Scan for the cell matching the given text and deliver its [X, Y] coordinate at center. 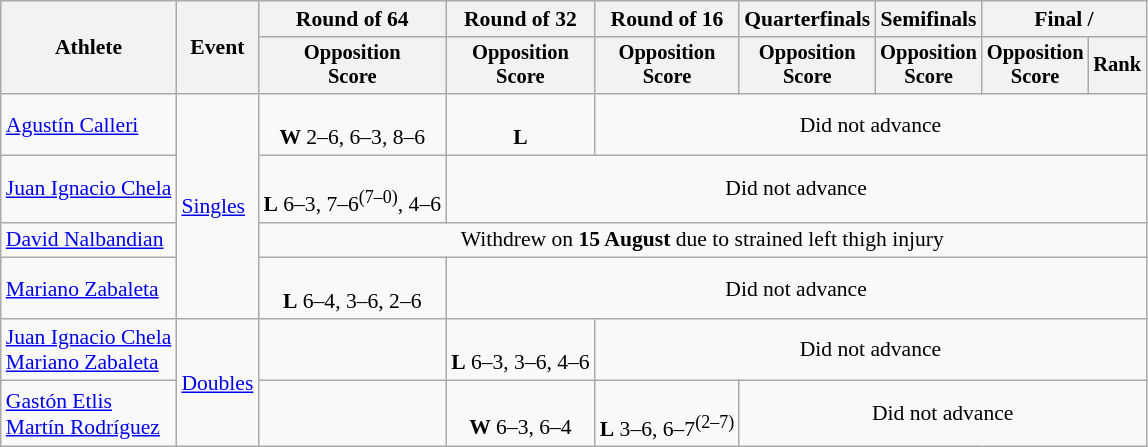
W 2–6, 6–3, 8–6 [352, 124]
L [520, 124]
Final / [1064, 19]
Doubles [217, 383]
Quarterfinals [807, 19]
L 3–6, 6–7(2–7) [667, 414]
Singles [217, 206]
Semifinals [928, 19]
Athlete [89, 48]
Round of 64 [352, 19]
Mariano Zabaleta [89, 288]
L 6–4, 3–6, 2–6 [352, 288]
Juan Ignacio Chela [89, 190]
Withdrew on 15 August due to strained left thigh injury [702, 240]
Round of 16 [667, 19]
W 6–3, 6–4 [520, 414]
David Nalbandian [89, 240]
Event [217, 48]
Juan Ignacio ChelaMariano Zabaleta [89, 350]
Rank [1117, 66]
L 6–3, 3–6, 4–6 [520, 350]
Round of 32 [520, 19]
Agustín Calleri [89, 124]
L 6–3, 7–6(7–0), 4–6 [352, 190]
Gastón EtlisMartín Rodríguez [89, 414]
